Return the (x, y) coordinate for the center point of the cell that contains the specified text.  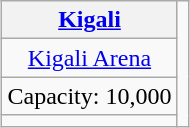
Kigali (90, 20)
Kigali Arena (90, 58)
Capacity: 10,000 (90, 96)
